Search for the cell housing the specified text and yield its (x, y) center coordinate. 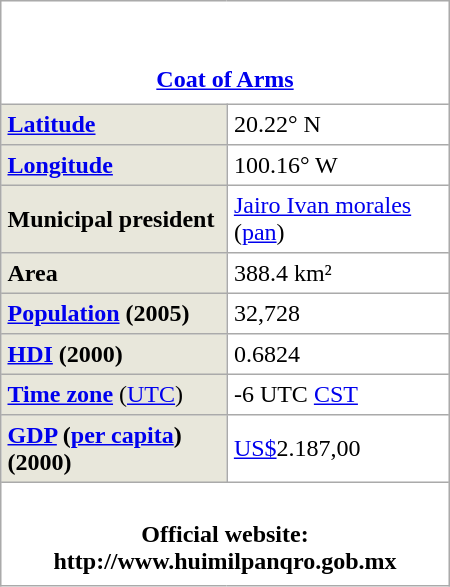
Time zone (UTC) (114, 394)
0.6824 (338, 354)
Jairo Ivan morales (pan) (338, 219)
HDI (2000) (114, 354)
20.22° N (338, 124)
100.16° W (338, 165)
Latitude (114, 124)
388.4 km² (338, 273)
Population (2005) (114, 313)
-6 UTC CST (338, 394)
GDP (per capita) (2000) (114, 449)
Longitude (114, 165)
Area (114, 273)
US$2.187,00 (338, 449)
Municipal president (114, 219)
32,728 (338, 313)
